Output the (x, y) coordinate of the center of the cell containing the given text.  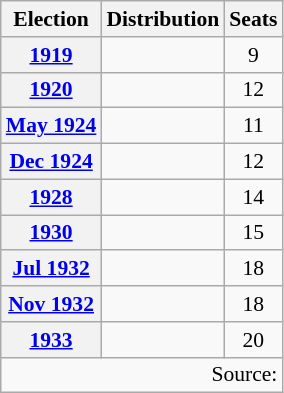
1933 (52, 340)
May 1924 (52, 126)
Election (52, 19)
9 (253, 55)
1919 (52, 55)
1920 (52, 90)
20 (253, 340)
1928 (52, 197)
15 (253, 233)
Dec 1924 (52, 162)
Source: (142, 375)
14 (253, 197)
11 (253, 126)
Distribution (162, 19)
Jul 1932 (52, 269)
Nov 1932 (52, 304)
1930 (52, 233)
Seats (253, 19)
